Extract the [X, Y] coordinate from the center of the cell holding the provided text.  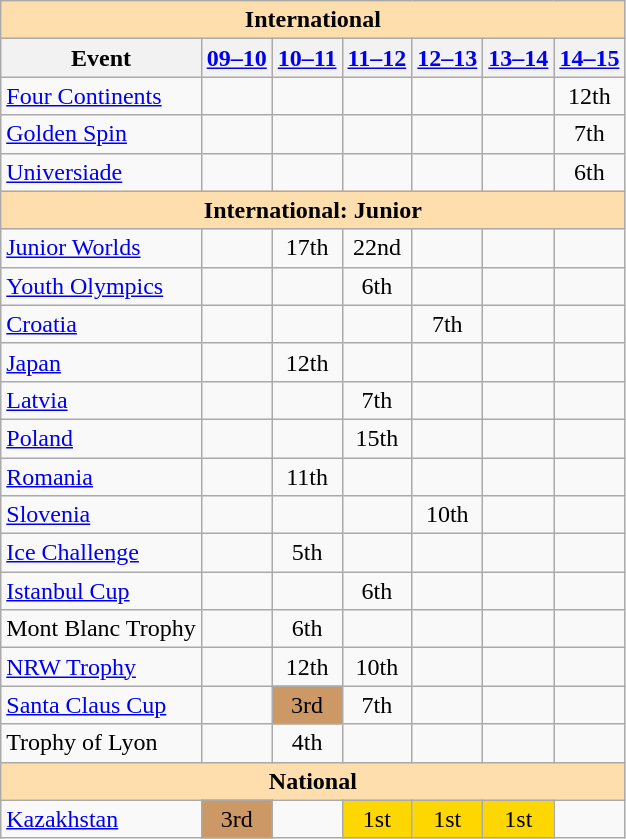
17th [307, 248]
Event [101, 58]
Junior Worlds [101, 248]
Kazakhstan [101, 819]
Golden Spin [101, 134]
11–12 [377, 58]
15th [377, 438]
Istanbul Cup [101, 591]
Four Continents [101, 96]
22nd [377, 248]
Romania [101, 477]
National [313, 781]
Santa Claus Cup [101, 705]
Mont Blanc Trophy [101, 629]
4th [307, 743]
12–13 [448, 58]
Slovenia [101, 515]
09–10 [236, 58]
Japan [101, 362]
International: Junior [313, 210]
Latvia [101, 400]
NRW Trophy [101, 667]
Ice Challenge [101, 553]
Youth Olympics [101, 286]
5th [307, 553]
Universiade [101, 172]
13–14 [518, 58]
10–11 [307, 58]
Poland [101, 438]
Trophy of Lyon [101, 743]
14–15 [590, 58]
11th [307, 477]
International [313, 20]
Croatia [101, 324]
